Scan for the cell matching the given text and deliver its (x, y) coordinate at center. 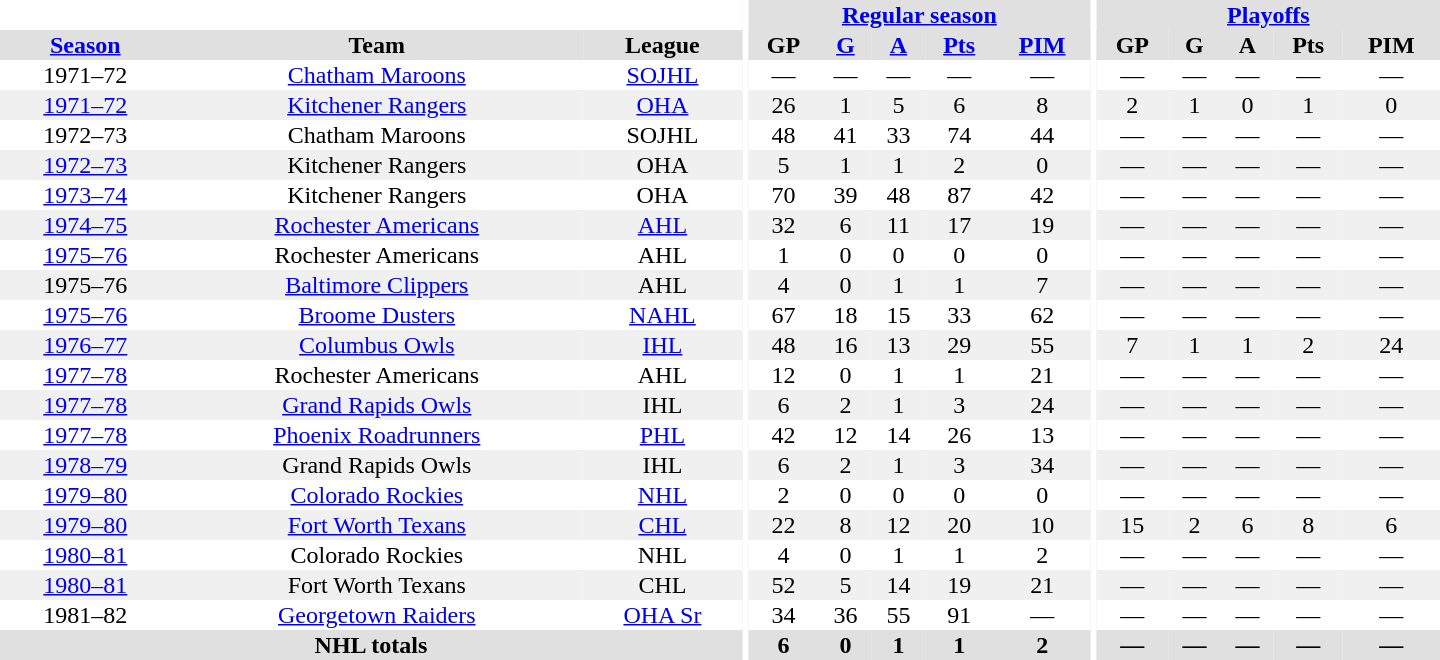
Broome Dusters (377, 315)
1973–74 (86, 195)
74 (960, 135)
67 (784, 315)
62 (1042, 315)
52 (784, 585)
20 (960, 525)
1976–77 (86, 345)
44 (1042, 135)
70 (784, 195)
1978–79 (86, 465)
OHA Sr (662, 615)
Baltimore Clippers (377, 285)
Season (86, 45)
36 (846, 615)
PHL (662, 435)
NHL totals (371, 645)
NAHL (662, 315)
League (662, 45)
32 (784, 225)
18 (846, 315)
39 (846, 195)
16 (846, 345)
Team (377, 45)
22 (784, 525)
11 (898, 225)
17 (960, 225)
1974–75 (86, 225)
Regular season (920, 15)
10 (1042, 525)
Playoffs (1268, 15)
Phoenix Roadrunners (377, 435)
1981–82 (86, 615)
91 (960, 615)
Columbus Owls (377, 345)
Georgetown Raiders (377, 615)
87 (960, 195)
41 (846, 135)
29 (960, 345)
